Return the (X, Y) coordinate for the center point of the cell that contains the specified text.  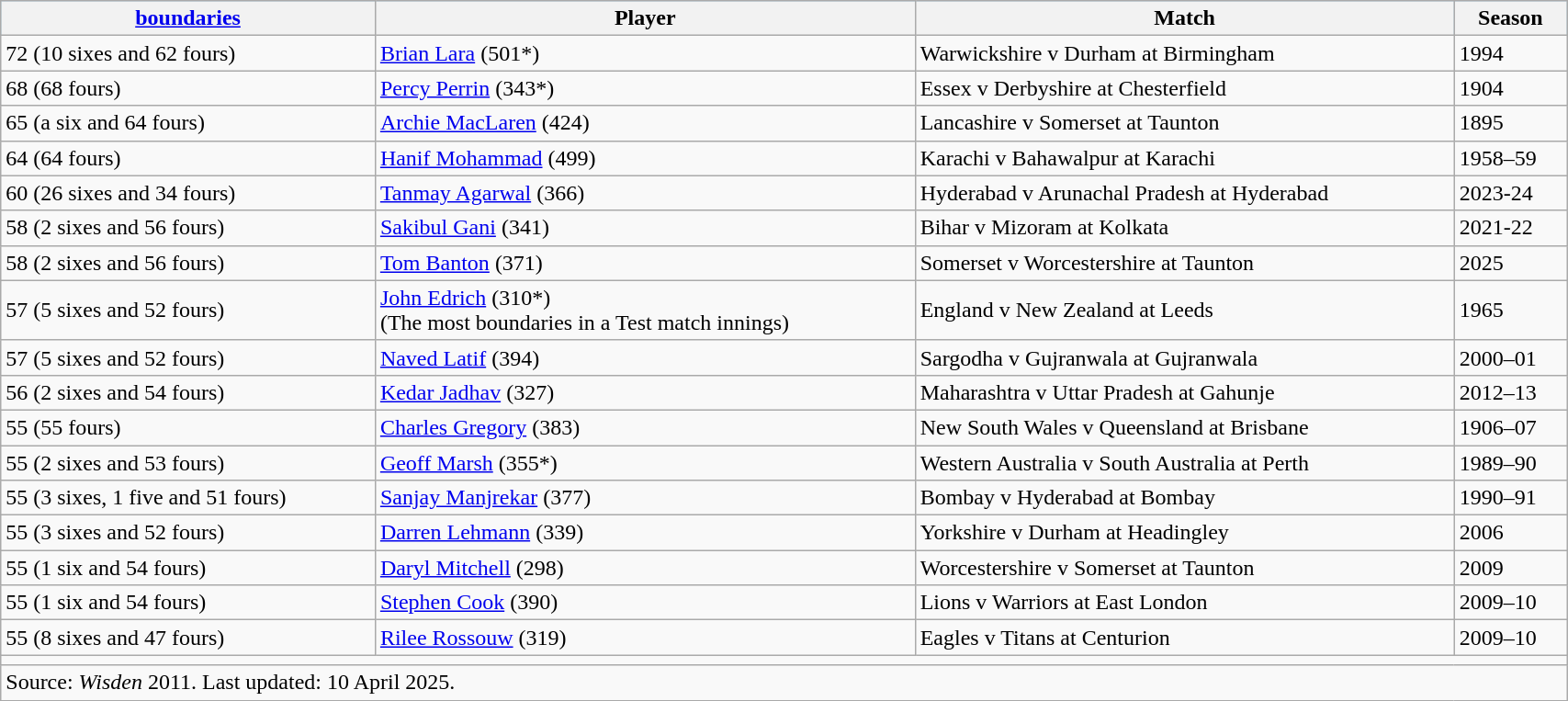
2021-22 (1510, 228)
72 (10 sixes and 62 fours) (188, 53)
Darren Lehmann (339) (645, 533)
Naved Latif (394) (645, 357)
1895 (1510, 123)
Eagles v Titans at Centurion (1185, 638)
Karachi v Bahawalpur at Karachi (1185, 158)
Hyderabad v Arunachal Pradesh at Hyderabad (1185, 193)
55 (2 sixes and 53 fours) (188, 462)
Geoff Marsh (355*) (645, 462)
Source: Wisden 2011. Last updated: 10 April 2025. (784, 683)
Lancashire v Somerset at Taunton (1185, 123)
Tom Banton (371) (645, 263)
Brian Lara (501*) (645, 53)
Sargodha v Gujranwala at Gujranwala (1185, 357)
Match (1185, 18)
Bihar v Mizoram at Kolkata (1185, 228)
1958–59 (1510, 158)
Worcestershire v Somerset at Taunton (1185, 568)
1906–07 (1510, 427)
68 (68 fours) (188, 88)
55 (3 sixes and 52 fours) (188, 533)
New South Wales v Queensland at Brisbane (1185, 427)
1904 (1510, 88)
Player (645, 18)
64 (64 fours) (188, 158)
Maharashtra v Uttar Pradesh at Gahunje (1185, 392)
55 (3 sixes, 1 five and 51 fours) (188, 498)
Kedar Jadhav (327) (645, 392)
boundaries (188, 18)
2025 (1510, 263)
65 (a six and 64 fours) (188, 123)
1989–90 (1510, 462)
Stephen Cook (390) (645, 603)
Charles Gregory (383) (645, 427)
Sanjay Manjrekar (377) (645, 498)
1990–91 (1510, 498)
Rilee Rossouw (319) (645, 638)
2023-24 (1510, 193)
2012–13 (1510, 392)
John Edrich (310*)(The most boundaries in a Test match innings) (645, 311)
1965 (1510, 311)
Daryl Mitchell (298) (645, 568)
Season (1510, 18)
Warwickshire v Durham at Birmingham (1185, 53)
2000–01 (1510, 357)
Bombay v Hyderabad at Bombay (1185, 498)
56 (2 sixes and 54 fours) (188, 392)
Hanif Mohammad (499) (645, 158)
Somerset v Worcestershire at Taunton (1185, 263)
Lions v Warriors at East London (1185, 603)
Yorkshire v Durham at Headingley (1185, 533)
Sakibul Gani (341) (645, 228)
2009 (1510, 568)
Tanmay Agarwal (366) (645, 193)
2006 (1510, 533)
Archie MacLaren (424) (645, 123)
1994 (1510, 53)
England v New Zealand at Leeds (1185, 311)
55 (8 sixes and 47 fours) (188, 638)
Percy Perrin (343*) (645, 88)
Western Australia v South Australia at Perth (1185, 462)
55 (55 fours) (188, 427)
60 (26 sixes and 34 fours) (188, 193)
Essex v Derbyshire at Chesterfield (1185, 88)
